Detect which cell encompasses the target text, then output its [x, y] center coordinate. 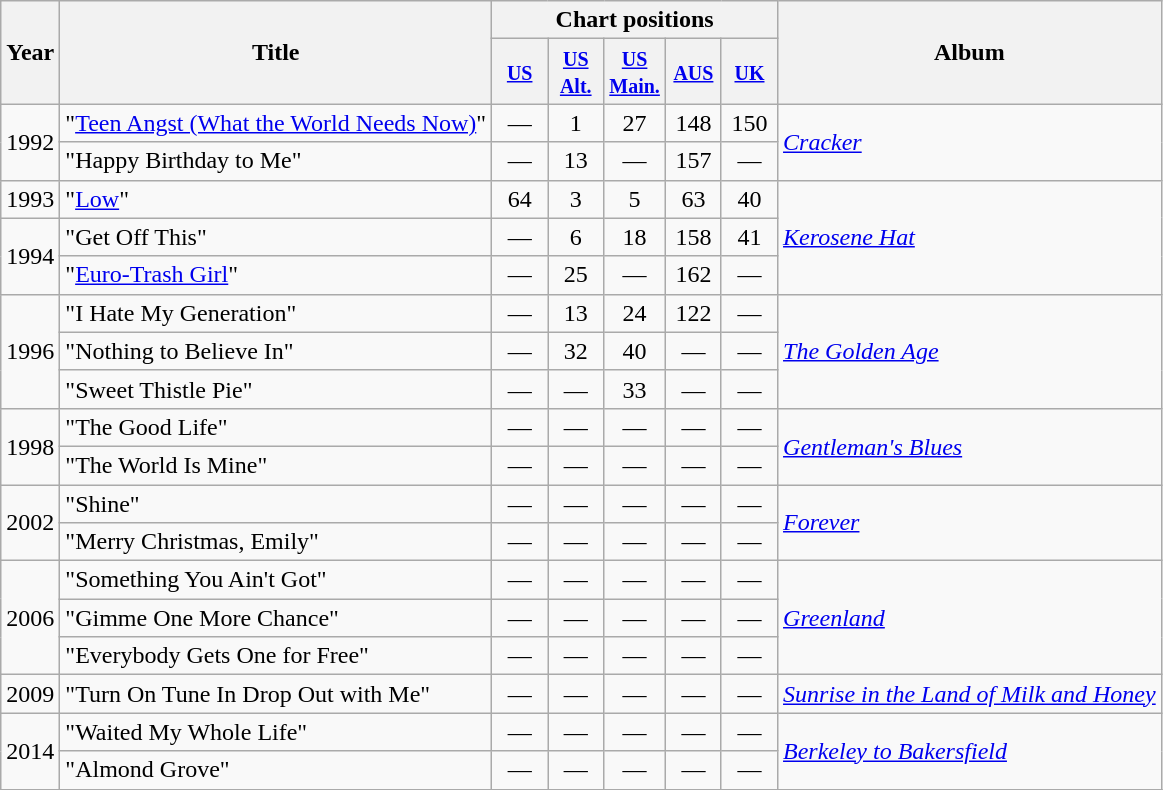
Greenland [970, 618]
25 [576, 275]
1992 [30, 142]
1 [576, 123]
Berkeley to Bakersfield [970, 751]
2009 [30, 694]
5 [635, 199]
USAlt. [576, 72]
64 [520, 199]
1998 [30, 446]
"The Good Life" [276, 427]
"Low" [276, 199]
"The World Is Mine" [276, 465]
2002 [30, 522]
AUS [693, 72]
Album [970, 52]
Cracker [970, 142]
US [520, 72]
2006 [30, 618]
Title [276, 52]
Gentleman's Blues [970, 446]
"Everybody Gets One for Free" [276, 656]
"Gimme One More Chance" [276, 618]
122 [693, 313]
"Shine" [276, 503]
USMain. [635, 72]
"Merry Christmas, Emily" [276, 542]
24 [635, 313]
150 [749, 123]
1996 [30, 351]
"Almond Grove" [276, 770]
Forever [970, 522]
33 [635, 389]
"I Hate My Generation" [276, 313]
Kerosene Hat [970, 237]
Year [30, 52]
"Sweet Thistle Pie" [276, 389]
157 [693, 161]
UK [749, 72]
"Something You Ain't Got" [276, 580]
148 [693, 123]
"Happy Birthday to Me" [276, 161]
"Euro-Trash Girl" [276, 275]
6 [576, 237]
1993 [30, 199]
"Get Off This" [276, 237]
"Nothing to Believe In" [276, 351]
"Turn On Tune In Drop Out with Me" [276, 694]
3 [576, 199]
The Golden Age [970, 351]
"Teen Angst (What the World Needs Now)" [276, 123]
2014 [30, 751]
41 [749, 237]
Sunrise in the Land of Milk and Honey [970, 694]
27 [635, 123]
162 [693, 275]
"Waited My Whole Life" [276, 732]
158 [693, 237]
18 [635, 237]
63 [693, 199]
1994 [30, 256]
32 [576, 351]
Chart positions [635, 20]
